For the text-containing cell, return its midpoint in [X, Y] coordinate format. 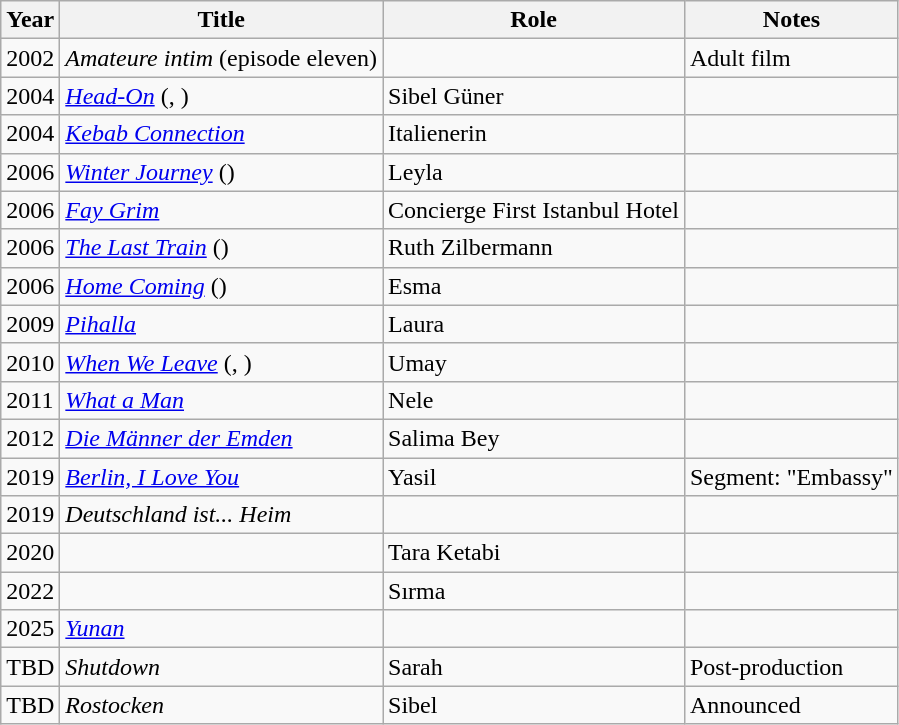
Winter Journey () [222, 172]
Announced [791, 705]
Shutdown [222, 667]
Salima Bey [534, 438]
Umay [534, 362]
Head-On (, ) [222, 96]
Italienerin [534, 134]
Segment: "Embassy" [791, 477]
Deutschland ist... Heim [222, 515]
Sibel [534, 705]
Rostocken [222, 705]
Esma [534, 286]
Yunan [222, 629]
Adult film [791, 58]
Fay Grim [222, 210]
Sırma [534, 591]
Sarah [534, 667]
Die Männer der Emden [222, 438]
Sibel Güner [534, 96]
Ruth Zilbermann [534, 248]
Role [534, 20]
When We Leave (, ) [222, 362]
Kebab Connection [222, 134]
Home Coming () [222, 286]
2020 [30, 553]
2012 [30, 438]
Nele [534, 400]
2011 [30, 400]
2009 [30, 324]
Concierge First Istanbul Hotel [534, 210]
The Last Train () [222, 248]
2025 [30, 629]
Pihalla [222, 324]
Laura [534, 324]
Leyla [534, 172]
2022 [30, 591]
Berlin, I Love You [222, 477]
2010 [30, 362]
2002 [30, 58]
Year [30, 20]
Yasil [534, 477]
Notes [791, 20]
What a Man [222, 400]
Title [222, 20]
Amateure intim (episode eleven) [222, 58]
Tara Ketabi [534, 553]
Post-production [791, 667]
